Return (X, Y) of the center of cell containing provided text 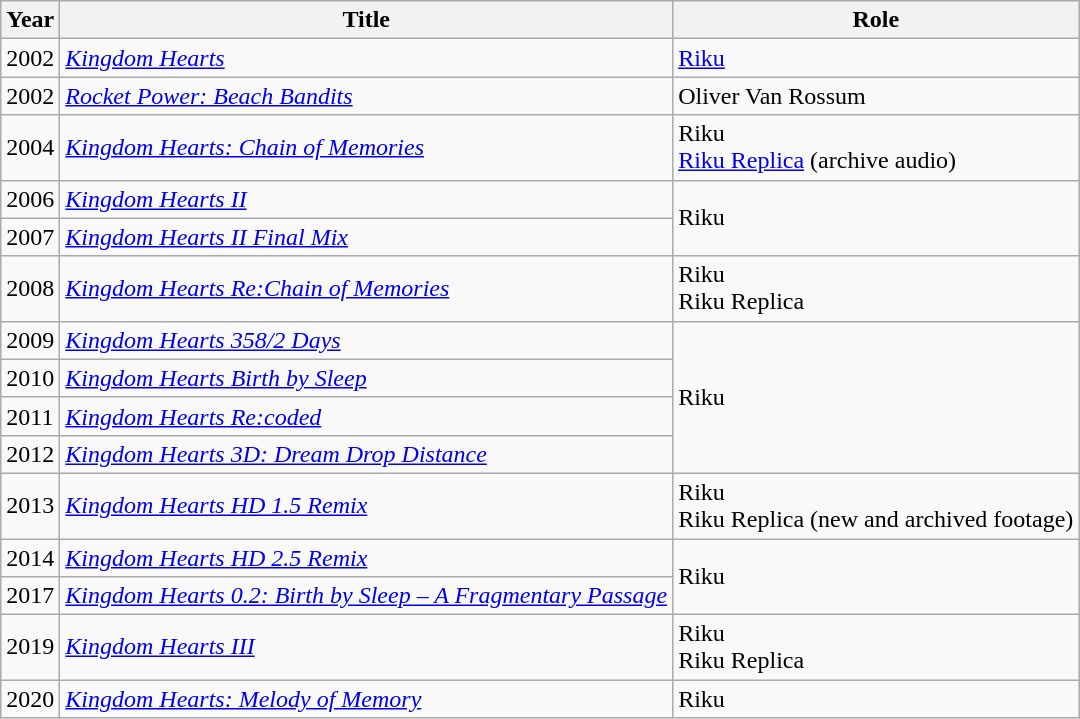
Kingdom Hearts: Melody of Memory (366, 699)
Kingdom Hearts 3D: Dream Drop Distance (366, 454)
RikuRiku Replica (archive audio) (876, 148)
2007 (30, 237)
Kingdom Hearts Birth by Sleep (366, 378)
Kingdom Hearts III (366, 648)
2012 (30, 454)
Kingdom Hearts II Final Mix (366, 237)
2009 (30, 340)
Kingdom Hearts Re:coded (366, 416)
2004 (30, 148)
Kingdom Hearts HD 2.5 Remix (366, 557)
Title (366, 20)
RikuRiku Replica (new and archived footage) (876, 506)
2017 (30, 596)
2013 (30, 506)
2019 (30, 648)
Kingdom Hearts (366, 58)
Year (30, 20)
2008 (30, 288)
Kingdom Hearts HD 1.5 Remix (366, 506)
Kingdom Hearts: Chain of Memories (366, 148)
Rocket Power: Beach Bandits (366, 96)
Kingdom Hearts II (366, 199)
Oliver Van Rossum (876, 96)
2011 (30, 416)
Role (876, 20)
2010 (30, 378)
2006 (30, 199)
2014 (30, 557)
Kingdom Hearts 0.2: Birth by Sleep – A Fragmentary Passage (366, 596)
Kingdom Hearts Re:Chain of Memories (366, 288)
Kingdom Hearts 358/2 Days (366, 340)
2020 (30, 699)
